Return the (x, y) coordinate for the center point of the cell that contains the specified text.  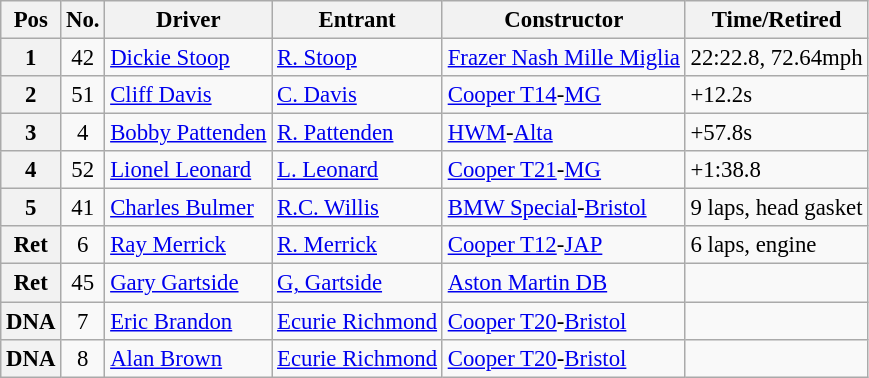
+57.8s (776, 133)
+12.2s (776, 95)
42 (83, 58)
R.C. Willis (358, 208)
1 (31, 58)
R. Stoop (358, 58)
6 (83, 245)
C. Davis (358, 95)
Bobby Pattenden (188, 133)
Ray Merrick (188, 245)
HWM-Alta (564, 133)
R. Pattenden (358, 133)
Gary Gartside (188, 283)
Pos (31, 20)
9 laps, head gasket (776, 208)
Charles Bulmer (188, 208)
Time/Retired (776, 20)
No. (83, 20)
BMW Special-Bristol (564, 208)
51 (83, 95)
7 (83, 321)
3 (31, 133)
Alan Brown (188, 358)
Dickie Stoop (188, 58)
Cooper T12-JAP (564, 245)
8 (83, 358)
Cliff Davis (188, 95)
22:22.8, 72.64mph (776, 58)
G, Gartside (358, 283)
Lionel Leonard (188, 170)
L. Leonard (358, 170)
+1:38.8 (776, 170)
5 (31, 208)
R. Merrick (358, 245)
Driver (188, 20)
Entrant (358, 20)
52 (83, 170)
2 (31, 95)
45 (83, 283)
Aston Martin DB (564, 283)
Constructor (564, 20)
6 laps, engine (776, 245)
Eric Brandon (188, 321)
Frazer Nash Mille Miglia (564, 58)
41 (83, 208)
Cooper T14-MG (564, 95)
Cooper T21-MG (564, 170)
